Detect which cell encompasses the target text, then output its (X, Y) center coordinate. 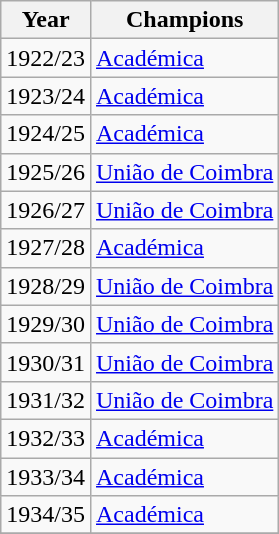
1927/28 (46, 248)
1925/26 (46, 172)
1926/27 (46, 210)
Year (46, 20)
1934/35 (46, 515)
1922/23 (46, 58)
1923/24 (46, 96)
1929/30 (46, 324)
1930/31 (46, 362)
Champions (184, 20)
1928/29 (46, 286)
1924/25 (46, 134)
1931/32 (46, 400)
1933/34 (46, 477)
1932/33 (46, 438)
